Output the (x, y) coordinate of the center of the cell containing the given text.  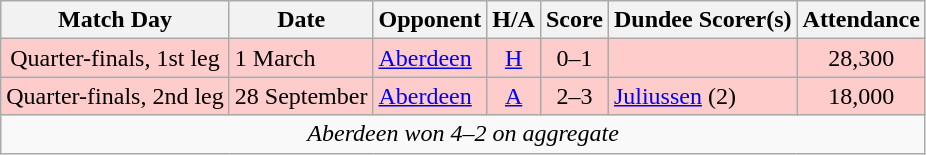
Date (301, 20)
Dundee Scorer(s) (702, 20)
2–3 (574, 96)
28 September (301, 96)
H (514, 58)
H/A (514, 20)
Quarter-finals, 2nd leg (116, 96)
Opponent (430, 20)
Score (574, 20)
0–1 (574, 58)
A (514, 96)
Juliussen (2) (702, 96)
Aberdeen won 4–2 on aggregate (464, 134)
Quarter-finals, 1st leg (116, 58)
1 March (301, 58)
Attendance (861, 20)
28,300 (861, 58)
Match Day (116, 20)
18,000 (861, 96)
